Return the [x, y] coordinate for the center point of the cell that contains the specified text.  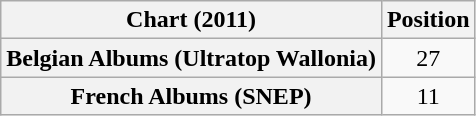
Position [428, 20]
Belgian Albums (Ultratop Wallonia) [192, 58]
Chart (2011) [192, 20]
French Albums (SNEP) [192, 96]
27 [428, 58]
11 [428, 96]
